Identify which cell holds the provided text, then report its [X, Y] central coordinate. 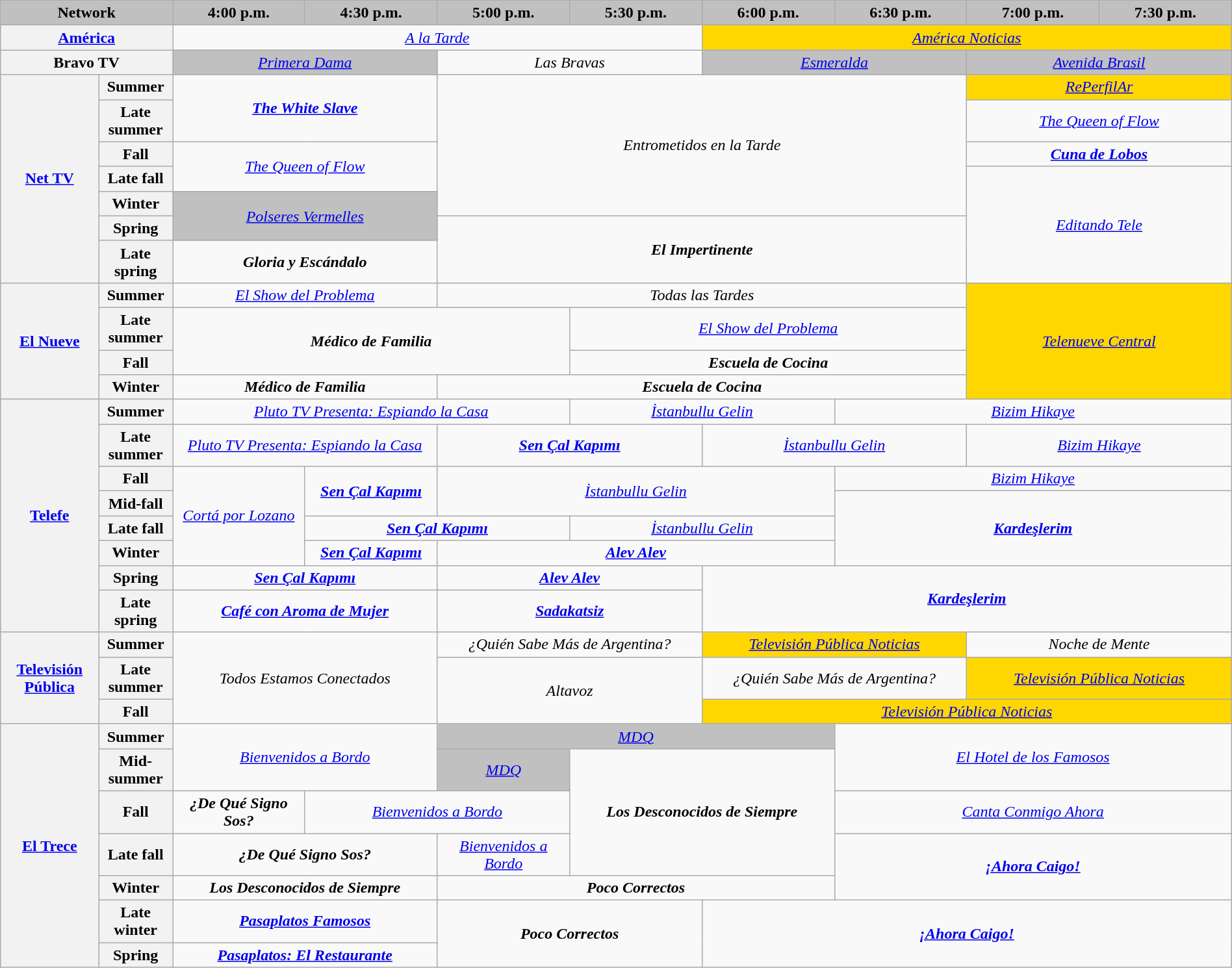
América [87, 38]
4:00 p.m. [239, 13]
Todos Estamos Conectados [305, 678]
El Impertinente [702, 249]
Bravo TV [87, 62]
América Noticias [967, 38]
5:00 p.m. [504, 13]
El Nueve [49, 340]
A la Tarde [438, 38]
6:30 p.m. [901, 13]
Todas las Tardes [702, 295]
The White Slave [305, 108]
Las Bravas [569, 62]
Cortá por Lozano [239, 516]
Cuna de Lobos [1099, 154]
4:30 p.m. [371, 13]
RePerfilAr [1099, 87]
7:00 p.m. [1033, 13]
Sadakatsiz [569, 611]
Editando Tele [1099, 225]
Televisión Pública [49, 678]
Net TV [49, 179]
Avenida Brasil [1099, 62]
Mid-summer [136, 769]
Esmeralda [834, 62]
Canta Conmigo Ahora [1033, 812]
Pasaplatos: El Restaurante [305, 955]
Telenueve Central [1099, 340]
Polseres Vermelles [305, 216]
Network [87, 13]
Café con Aroma de Mujer [305, 611]
7:30 p.m. [1165, 13]
Gloria y Escándalo [305, 261]
Entrometidos en la Tarde [702, 146]
Late winter [136, 921]
Noche de Mente [1099, 644]
6:00 p.m. [768, 13]
Altavoz [569, 690]
El Trece [49, 845]
Pasaplatos Famosos [305, 921]
Mid-fall [136, 503]
Primera Dama [305, 62]
5:30 p.m. [636, 13]
Telefe [49, 516]
El Hotel de los Famosos [1033, 758]
